Find where the given text appears and provide that cell's center as (X, Y) coordinate. 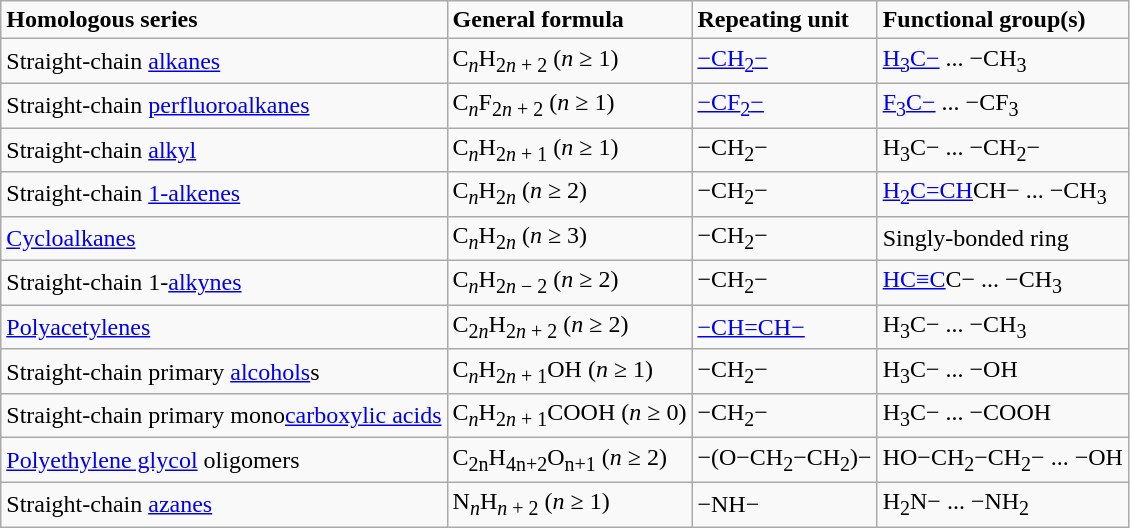
Straight-chain primary monocarboxylic acids (224, 416)
CnH2n + 1OH (n ≥ 1) (570, 371)
H2N− ... −NH2 (1002, 504)
C2nH2n + 2 (n ≥ 2) (570, 327)
HC≡CC− ... −CH3 (1002, 283)
CnF2n + 2 (n ≥ 1) (570, 105)
Polyacetylenes (224, 327)
CnH2n + 1COOH (n ≥ 0) (570, 416)
−CF2− (784, 105)
Singly-bonded ring (1002, 238)
Straight-chain primary alcoholss (224, 371)
HO−CH2−CH2− ... −OH (1002, 460)
−CH=CH− (784, 327)
Straight-chain alkanes (224, 61)
Straight-chain 1-alkenes (224, 194)
C2nH4n+2On+1 (n ≥ 2) (570, 460)
Repeating unit (784, 20)
H3C− ... −OH (1002, 371)
CnH2n + 2 (n ≥ 1) (570, 61)
CnH2n (n ≥ 3) (570, 238)
CnH2n − 2 (n ≥ 2) (570, 283)
H2C=CHCH− ... −CH3 (1002, 194)
Straight-chain 1-alkynes (224, 283)
Straight-chain alkyl (224, 150)
H3C− ... −CH2− (1002, 150)
−NH− (784, 504)
Straight-chain azanes (224, 504)
NnHn + 2 (n ≥ 1) (570, 504)
Polyethylene glycol oligomers (224, 460)
−(O−CH2−CH2)− (784, 460)
Homologous series (224, 20)
Straight-chain perfluoroalkanes (224, 105)
Cycloalkanes (224, 238)
General formula (570, 20)
CnH2n + 1 (n ≥ 1) (570, 150)
F3C− ... −CF3 (1002, 105)
CnH2n (n ≥ 2) (570, 194)
Functional group(s) (1002, 20)
H3C− ... −COOH (1002, 416)
